Provide the (X, Y) coordinate of the cell's center where the given text is located.  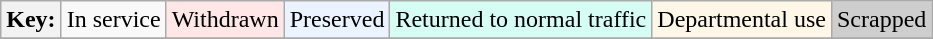
Returned to normal traffic (521, 20)
Key: (31, 20)
Withdrawn (225, 20)
In service (114, 20)
Departmental use (742, 20)
Preserved (337, 20)
Scrapped (881, 20)
